Locate the cell with the specified text and output its [x, y] center coordinate. 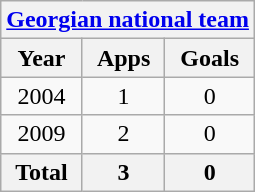
Year [42, 58]
3 [124, 172]
2 [124, 134]
Georgian national team [128, 20]
2004 [42, 96]
2009 [42, 134]
1 [124, 96]
Total [42, 172]
Goals [210, 58]
Apps [124, 58]
